Return the [x, y] coordinate for the center point of the cell that contains the specified text.  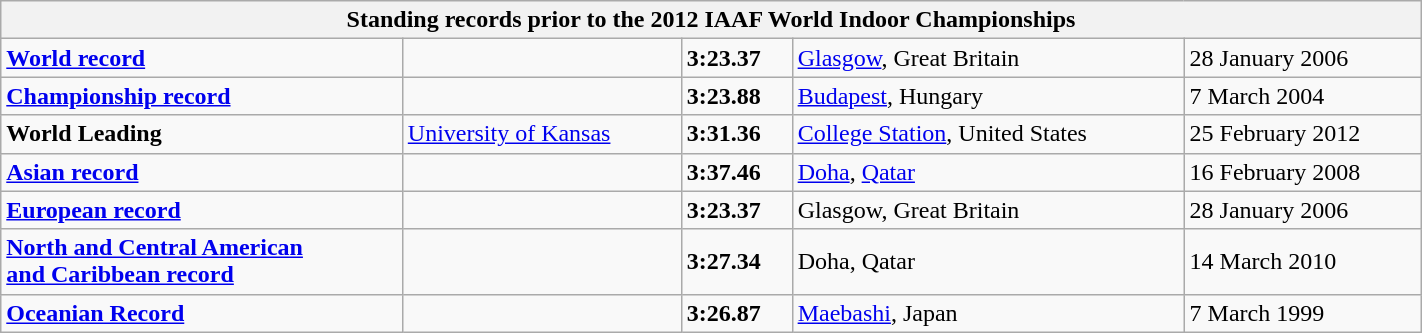
14 March 2010 [1302, 262]
World Leading [202, 134]
25 February 2012 [1302, 134]
North and Central American and Caribbean record [202, 262]
Asian record [202, 172]
Maebashi, Japan [988, 313]
Oceanian Record [202, 313]
7 March 1999 [1302, 313]
European record [202, 210]
16 February 2008 [1302, 172]
3:37.46 [736, 172]
3:23.88 [736, 96]
Standing records prior to the 2012 IAAF World Indoor Championships [711, 20]
Championship record [202, 96]
3:26.87 [736, 313]
University of Kansas [542, 134]
Budapest, Hungary [988, 96]
7 March 2004 [1302, 96]
3:31.36 [736, 134]
3:27.34 [736, 262]
College Station, United States [988, 134]
World record [202, 58]
